For the text-containing cell, return its midpoint in (X, Y) coordinate format. 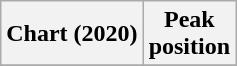
Chart (2020) (72, 34)
Peakposition (189, 34)
